Capture the cell that displays the provided text and extract its [X, Y] central coordinate. 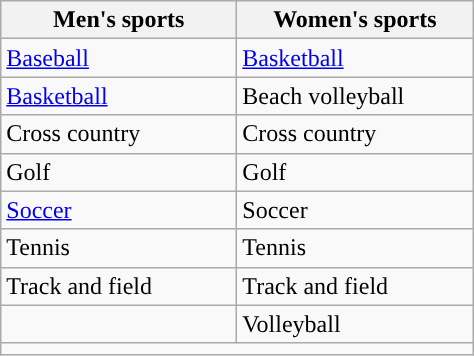
Baseball [119, 58]
Women's sports [355, 20]
Men's sports [119, 20]
Beach volleyball [355, 96]
Volleyball [355, 324]
